Extract the [X, Y] coordinate from the center of the cell holding the provided text.  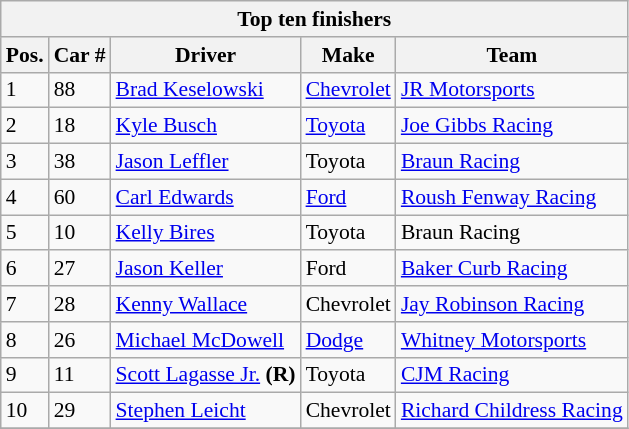
6 [25, 269]
38 [80, 162]
Jay Robinson Racing [512, 304]
9 [25, 375]
Make [348, 55]
Car # [80, 55]
Jason Keller [206, 269]
Baker Curb Racing [512, 269]
Whitney Motorsports [512, 340]
Driver [206, 55]
27 [80, 269]
26 [80, 340]
Richard Childress Racing [512, 411]
1 [25, 90]
Michael McDowell [206, 340]
5 [25, 233]
7 [25, 304]
Kelly Bires [206, 233]
CJM Racing [512, 375]
29 [80, 411]
2 [25, 126]
Dodge [348, 340]
4 [25, 197]
88 [80, 90]
28 [80, 304]
Pos. [25, 55]
Kenny Wallace [206, 304]
Scott Lagasse Jr. (R) [206, 375]
Carl Edwards [206, 197]
Team [512, 55]
JR Motorsports [512, 90]
60 [80, 197]
Kyle Busch [206, 126]
Jason Leffler [206, 162]
Brad Keselowski [206, 90]
Joe Gibbs Racing [512, 126]
8 [25, 340]
18 [80, 126]
Roush Fenway Racing [512, 197]
3 [25, 162]
Stephen Leicht [206, 411]
11 [80, 375]
Top ten finishers [314, 19]
